Return the (x, y) coordinate for the center point of the cell that contains the specified text.  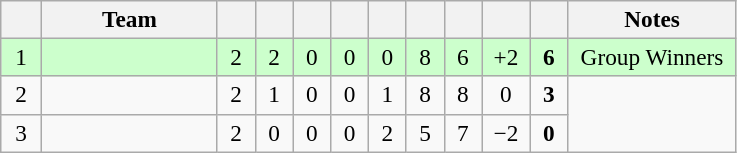
Team (130, 19)
Group Winners (652, 57)
5 (425, 133)
+2 (506, 57)
−2 (506, 133)
7 (463, 133)
Notes (652, 19)
